Extract the (x, y) coordinate from the center of the cell holding the provided text.  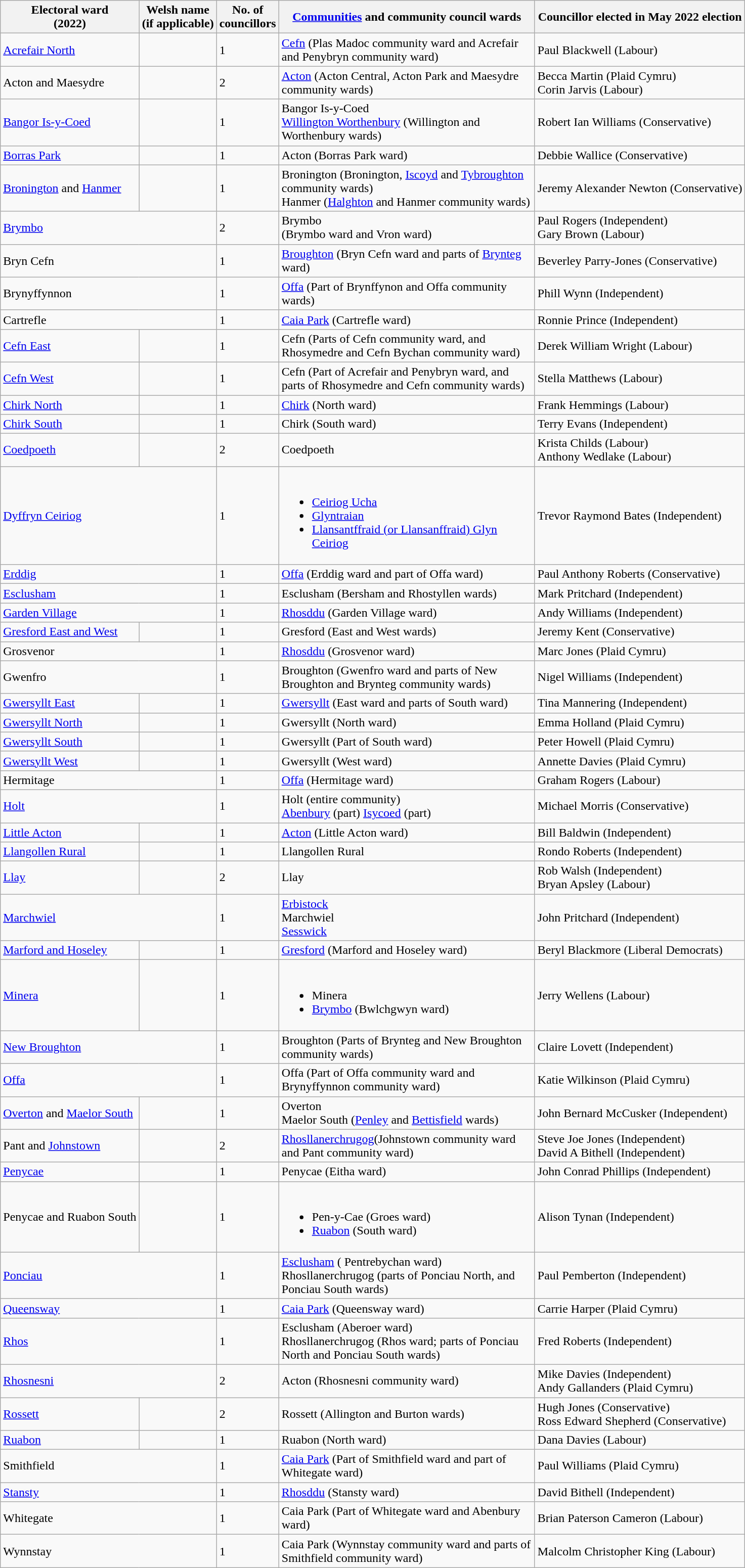
Penycae and Ruabon South (70, 1217)
Offa (Hermitage ward) (407, 780)
Gresford East and West (70, 632)
Annette Davies (Plaid Cymru) (640, 761)
Alison Tynan (Independent) (640, 1217)
Gwenfro (108, 677)
Broughton (Parts of Brynteg and New Broughton community wards) (407, 1047)
Gwersyllt (East ward and parts of South ward) (407, 703)
Borras Park (70, 155)
Debbie Wallice (Conservative) (640, 155)
Mike Davies (Independent)Andy Gallanders (Plaid Cymru) (640, 1381)
John Conrad Phillips (Independent) (640, 1172)
Councillor elected in May 2022 election (640, 17)
Chirk South (70, 424)
Trevor Raymond Bates (Independent) (640, 516)
Tina Mannering (Independent) (640, 703)
Bangor Is-y-Coed (70, 122)
Gwersyllt West (70, 761)
Minera (70, 995)
Rossett (Allington and Burton wards) (407, 1413)
Krista Childs (Labour)Anthony Wedlake (Labour) (640, 450)
Acton (Acton Central, Acton Park and Maesydre community wards) (407, 83)
Terry Evans (Independent) (640, 424)
Gwersyllt (Part of South ward) (407, 742)
New Broughton (108, 1047)
Jerry Wellens (Labour) (640, 995)
Esclusham (Bersham and Rhostyllen wards) (407, 593)
Caia Park (Wynnstay community ward and parts of Smithfield community ward) (407, 1551)
Hugh Jones (Conservative)Ross Edward Shepherd (Conservative) (640, 1413)
David Bithell (Independent) (640, 1492)
Rondo Roberts (Independent) (640, 852)
Dana Davies (Labour) (640, 1440)
Becca Martin (Plaid Cymru)Corin Jarvis (Labour) (640, 83)
Frank Hemmings (Labour) (640, 405)
Rhosddu (Grosvenor ward) (407, 651)
Paul Rogers (Independent)Gary Brown (Labour) (640, 227)
Pant and Johnstown (70, 1145)
Little Acton (70, 833)
Rhos (108, 1341)
Holt (108, 806)
Brymbo (108, 227)
Grosvenor (108, 651)
Overton and Maelor South (70, 1113)
Offa (Part of Brynffynon and Offa community wards) (407, 293)
Queensway (108, 1308)
Cefn (Part of Acrefair and Penybryn ward, and parts of Rhosymedre and Cefn community wards) (407, 378)
Marford and Hoseley (70, 950)
Ruabon (70, 1440)
Paul Blackwell (Labour) (640, 50)
Gwersyllt (West ward) (407, 761)
Carrie Harper (Plaid Cymru) (640, 1308)
Cefn (Parts of Cefn community ward, and Rhosymedre and Cefn Bychan community ward) (407, 346)
Ronnie Prince (Independent) (640, 319)
MineraBrymbo (Bwlchgwyn ward) (407, 995)
Rhosddu (Stansty ward) (407, 1492)
Claire Lovett (Independent) (640, 1047)
John Pritchard (Independent) (640, 917)
Chirk (North ward) (407, 405)
Gwersyllt South (70, 742)
Rhosllanerchrugog(Johnstown community ward and Pant community ward) (407, 1145)
Offa (Part of Offa community ward and Brynyffynnon community ward) (407, 1080)
Cefn East (70, 346)
Acton and Maesydre (70, 83)
Gresford (East and West wards) (407, 632)
Gwersyllt East (70, 703)
Rhosddu (Garden Village ward) (407, 613)
Caia Park (Cartrefle ward) (407, 319)
Ponciau (108, 1275)
Chirk (South ward) (407, 424)
Garden Village (108, 613)
Jeremy Kent (Conservative) (640, 632)
Erddig (108, 574)
Fred Roberts (Independent) (640, 1341)
Paul Williams (Plaid Cymru) (640, 1466)
OvertonMaelor South (Penley and Bettisfield wards) (407, 1113)
Offa (108, 1080)
Gwersyllt (North ward) (407, 722)
Acton (Borras Park ward) (407, 155)
John Bernard McCusker (Independent) (640, 1113)
Penycae (Eitha ward) (407, 1172)
Nigel Williams (Independent) (640, 677)
Mark Pritchard (Independent) (640, 593)
Cefn West (70, 378)
Wynnstay (108, 1551)
Acrefair North (70, 50)
Jeremy Alexander Newton (Conservative) (640, 188)
Marchwiel (108, 917)
Michael Morris (Conservative) (640, 806)
Beverley Parry-Jones (Conservative) (640, 261)
Acton (Little Acton ward) (407, 833)
Robert Ian Williams (Conservative) (640, 122)
No. ofcouncillors (248, 17)
Marc Jones (Plaid Cymru) (640, 651)
Broughton (Bryn Cefn ward and parts of Brynteg ward) (407, 261)
Malcolm Christopher King (Labour) (640, 1551)
Rob Walsh (Independent)Bryan Apsley (Labour) (640, 878)
Hermitage (108, 780)
Graham Rogers (Labour) (640, 780)
Rossett (70, 1413)
Welsh name(if applicable) (178, 17)
Cartrefle (108, 319)
Gwersyllt North (70, 722)
Gresford (Marford and Hoseley ward) (407, 950)
Brynyffynnon (108, 293)
ErbistockMarchwielSesswick (407, 917)
Bryn Cefn (108, 261)
Katie Wilkinson (Plaid Cymru) (640, 1080)
Stella Matthews (Labour) (640, 378)
Broughton (Gwenfro ward and parts of New Broughton and Brynteg community wards) (407, 677)
Steve Joe Jones (Independent)David A Bithell (Independent) (640, 1145)
Whitegate (108, 1518)
Offa (Erddig ward and part of Offa ward) (407, 574)
Penycae (70, 1172)
Rhosnesni (108, 1381)
Ceiriog UchaGlyntraianLlansantffraid (or Llansanffraid) Glyn Ceiriog (407, 516)
Emma Holland (Plaid Cymru) (640, 722)
Cefn (Plas Madoc community ward and Acrefair and Penybryn community ward) (407, 50)
Caia Park (Queensway ward) (407, 1308)
Esclusham ( Pentrebychan ward)Rhosllanerchrugog (parts of Ponciau North, and Ponciau South wards) (407, 1275)
Peter Howell (Plaid Cymru) (640, 742)
Andy Williams (Independent) (640, 613)
Paul Anthony Roberts (Conservative) (640, 574)
Esclusham (108, 593)
Chirk North (70, 405)
Bronington (Bronington, Iscoyd and Tybroughton community wards)Hanmer (Halghton and Hanmer community wards) (407, 188)
Caia Park (Part of Whitegate ward and Abenbury ward) (407, 1518)
Caia Park (Part of Smithfield ward and part of Whitegate ward) (407, 1466)
Derek William Wright (Labour) (640, 346)
Dyffryn Ceiriog (108, 516)
Holt (entire community)Abenbury (part) Isycoed (part) (407, 806)
Ruabon (North ward) (407, 1440)
Brymbo(Brymbo ward and Vron ward) (407, 227)
Esclusham (Aberoer ward)Rhosllanerchrugog (Rhos ward; parts of Ponciau North and Ponciau South wards) (407, 1341)
Bronington and Hanmer (70, 188)
Smithfield (108, 1466)
Bangor Is-y-CoedWillington Worthenbury (Willington and Worthenbury wards) (407, 122)
Paul Pemberton (Independent) (640, 1275)
Acton (Rhosnesni community ward) (407, 1381)
Bill Baldwin (Independent) (640, 833)
Brian Paterson Cameron (Labour) (640, 1518)
Stansty (108, 1492)
Electoral ward(2022) (70, 17)
Phill Wynn (Independent) (640, 293)
Beryl Blackmore (Liberal Democrats) (640, 950)
Pen-y-Cae (Groes ward)Ruabon (South ward) (407, 1217)
Communities and community council wards (407, 17)
